Extract the [X, Y] coordinate from the center of the cell holding the provided text.  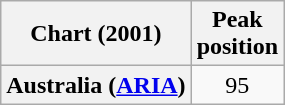
Australia (ARIA) [96, 85]
Peakposition [237, 34]
95 [237, 85]
Chart (2001) [96, 34]
